Scan for the cell matching the given text and deliver its (x, y) coordinate at center. 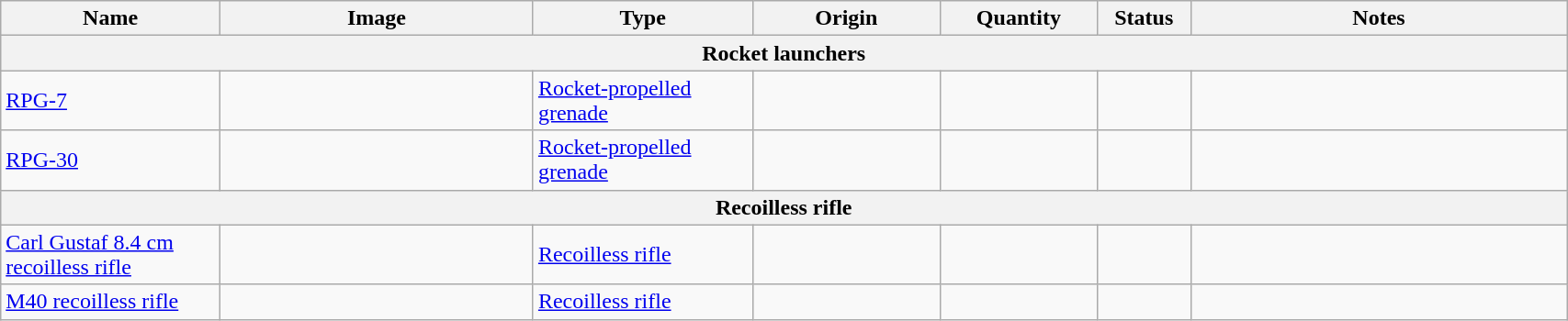
Origin (847, 18)
Status (1144, 18)
Type (643, 18)
Name (110, 18)
Image (377, 18)
RPG-7 (110, 101)
M40 recoilless rifle (110, 302)
Notes (1378, 18)
RPG-30 (110, 160)
Quantity (1019, 18)
Rocket launchers (784, 53)
Carl Gustaf 8.4 cm recoilless rifle (110, 255)
